Identify which cell holds the provided text, then report its [X, Y] central coordinate. 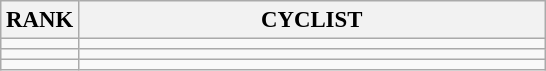
CYCLIST [312, 20]
RANK [40, 20]
